Extract the (x, y) coordinate from the center of the cell holding the provided text.  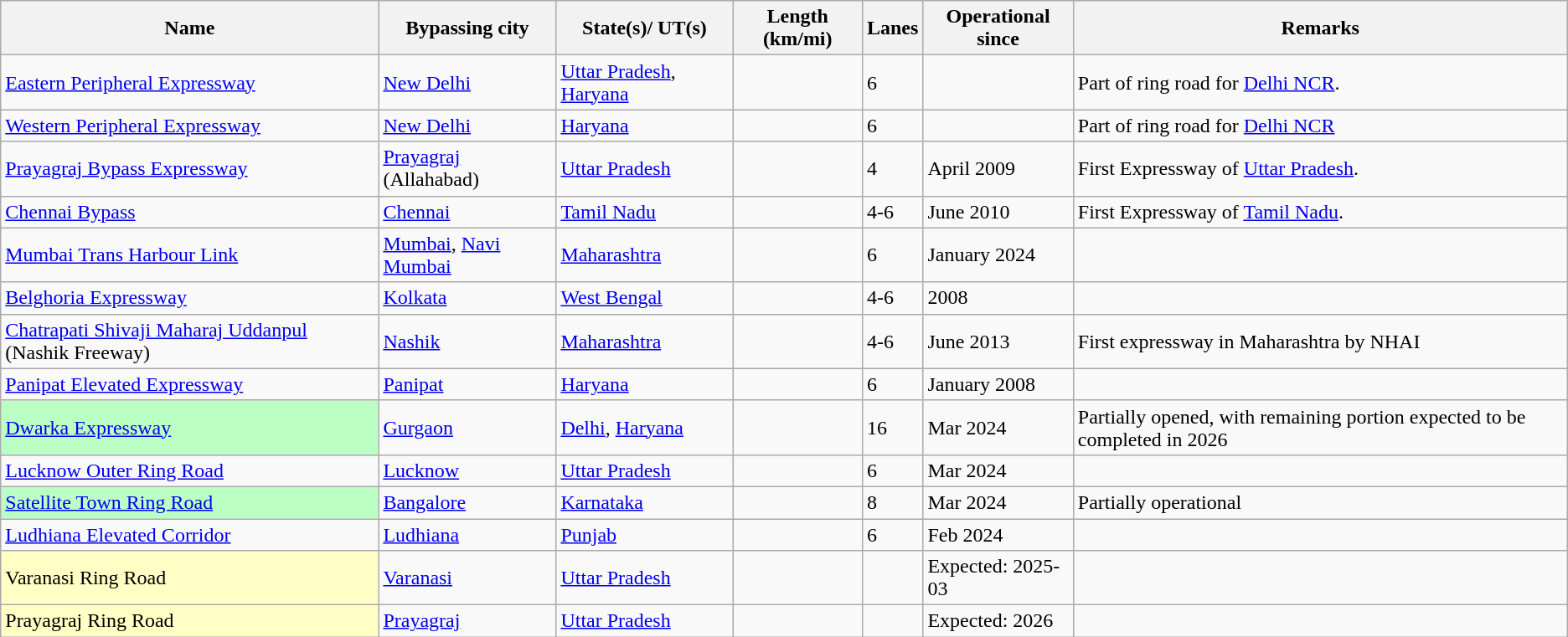
Panipat Elevated Expressway (189, 384)
Panipat (467, 384)
Operational since (998, 28)
Expected: 2025-03 (998, 578)
Partially operational (1320, 502)
April 2009 (998, 169)
Delhi, Haryana (645, 427)
Partially opened, with remaining portion expected to be completed in 2026 (1320, 427)
Gurgaon (467, 427)
Ludhiana (467, 535)
Lucknow (467, 470)
Lanes (892, 28)
Prayagraj (Allahabad) (467, 169)
Prayagraj Ring Road (189, 621)
State(s)/ UT(s) (645, 28)
Nashik (467, 342)
Part of ring road for Delhi NCR (1320, 126)
Name (189, 28)
Bangalore (467, 502)
Mumbai, Navi Mumbai (467, 254)
Ludhiana Elevated Corridor (189, 535)
2008 (998, 298)
Varanasi (467, 578)
Karnataka (645, 502)
January 2024 (998, 254)
Length (km/mi) (797, 28)
June 2010 (998, 212)
Belghoria Expressway (189, 298)
Prayagraj Bypass Expressway (189, 169)
Western Peripheral Expressway (189, 126)
First expressway in Maharashtra by NHAI (1320, 342)
Dwarka Expressway (189, 427)
Eastern Peripheral Expressway (189, 82)
4 (892, 169)
16 (892, 427)
Bypassing city (467, 28)
Feb 2024 (998, 535)
Prayagraj (467, 621)
June 2013 (998, 342)
Chatrapati Shivaji Maharaj Uddanpul (Nashik Freeway) (189, 342)
Lucknow Outer Ring Road (189, 470)
8 (892, 502)
Satellite Town Ring Road (189, 502)
Chennai Bypass (189, 212)
First Expressway of Uttar Pradesh. (1320, 169)
Uttar Pradesh, Haryana (645, 82)
Kolkata (467, 298)
First Expressway of Tamil Nadu. (1320, 212)
Varanasi Ring Road (189, 578)
Chennai (467, 212)
Expected: 2026 (998, 621)
Remarks (1320, 28)
Part of ring road for Delhi NCR. (1320, 82)
Punjab (645, 535)
Mumbai Trans Harbour Link (189, 254)
West Bengal (645, 298)
Tamil Nadu (645, 212)
January 2008 (998, 384)
